Pinpoint the cell where the given text exists, returning its [X, Y] midpoint coordinate. 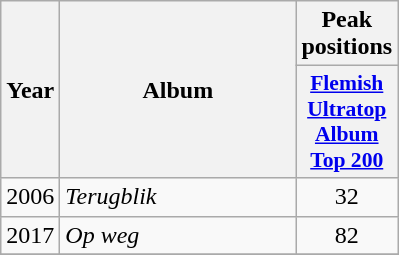
82 [347, 235]
Op weg [178, 235]
Flemish Ultratop Album Top 200 [347, 122]
Album [178, 90]
2017 [30, 235]
Terugblik [178, 197]
Year [30, 90]
32 [347, 197]
2006 [30, 197]
Peak positions [347, 34]
